Return the [X, Y] coordinate for the center point of the cell that contains the specified text.  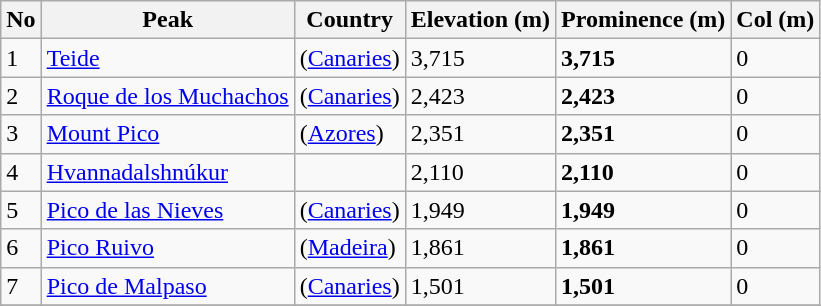
Roque de los Muchachos [168, 96]
(Azores) [350, 134]
1 [21, 58]
Teide [168, 58]
Col (m) [776, 20]
3 [21, 134]
2 [21, 96]
Pico de las Nieves [168, 210]
(Madeira) [350, 248]
Mount Pico [168, 134]
Hvannadalshnúkur [168, 172]
Country [350, 20]
Peak [168, 20]
Pico de Malpaso [168, 286]
Pico Ruivo [168, 248]
7 [21, 286]
5 [21, 210]
Prominence (m) [644, 20]
No [21, 20]
4 [21, 172]
6 [21, 248]
Elevation (m) [480, 20]
